Extract the [X, Y] coordinate from the center of the cell holding the provided text.  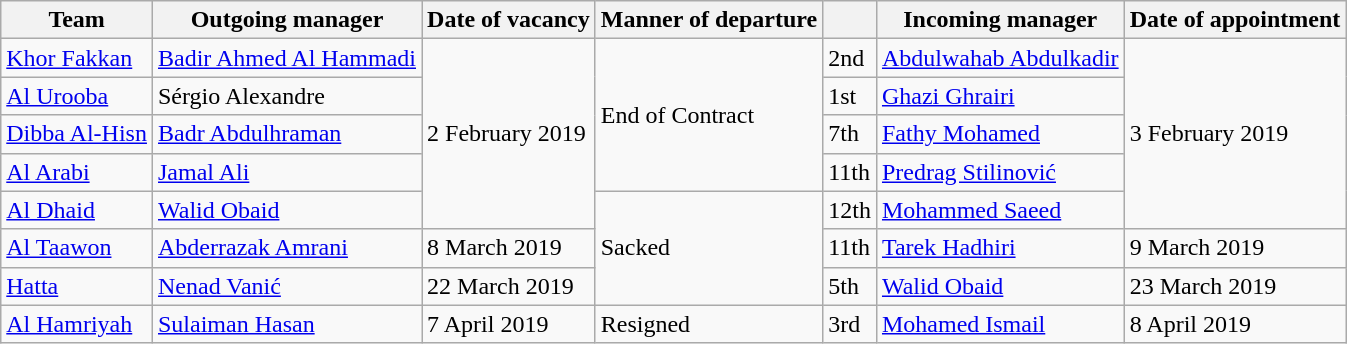
Nenad Vanić [286, 286]
Fathy Mohamed [1000, 134]
Al Urooba [77, 96]
2nd [850, 58]
2 February 2019 [509, 134]
Team [77, 20]
Mohammed Saeed [1000, 210]
Al Dhaid [77, 210]
Manner of departure [708, 20]
9 March 2019 [1235, 248]
End of Contract [708, 115]
Ghazi Ghrairi [1000, 96]
Al Taawon [77, 248]
1st [850, 96]
Date of appointment [1235, 20]
Sérgio Alexandre [286, 96]
12th [850, 210]
Tarek Hadhiri [1000, 248]
3 February 2019 [1235, 134]
Abdulwahab Abdulkadir [1000, 58]
Mohamed Ismail [1000, 324]
Sulaiman Hasan [286, 324]
7 April 2019 [509, 324]
Al Hamriyah [77, 324]
Jamal Ali [286, 172]
Badir Ahmed Al Hammadi [286, 58]
Date of vacancy [509, 20]
8 April 2019 [1235, 324]
Sacked [708, 248]
22 March 2019 [509, 286]
Hatta [77, 286]
8 March 2019 [509, 248]
Predrag Stilinović [1000, 172]
Dibba Al-Hisn [77, 134]
3rd [850, 324]
7th [850, 134]
Badr Abdulhraman [286, 134]
Khor Fakkan [77, 58]
5th [850, 286]
23 March 2019 [1235, 286]
Abderrazak Amrani [286, 248]
Resigned [708, 324]
Al Arabi [77, 172]
Incoming manager [1000, 20]
Outgoing manager [286, 20]
